Capture the cell that displays the provided text and extract its [X, Y] central coordinate. 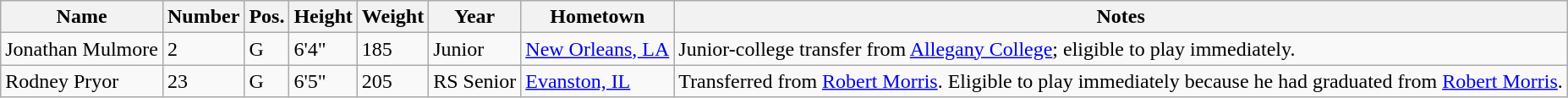
Evanston, IL [597, 81]
Rodney Pryor [82, 81]
Weight [392, 17]
Year [475, 17]
Junior-college transfer from Allegany College; eligible to play immediately. [1121, 49]
RS Senior [475, 81]
2 [203, 49]
Junior [475, 49]
Number [203, 17]
Height [323, 17]
Transferred from Robert Morris. Eligible to play immediately because he had graduated from Robert Morris. [1121, 81]
23 [203, 81]
Name [82, 17]
New Orleans, LA [597, 49]
Jonathan Mulmore [82, 49]
6'5" [323, 81]
Hometown [597, 17]
Notes [1121, 17]
Pos. [267, 17]
185 [392, 49]
205 [392, 81]
6'4" [323, 49]
